Determine the (x, y) coordinate at the center of the cell enclosing the given text.  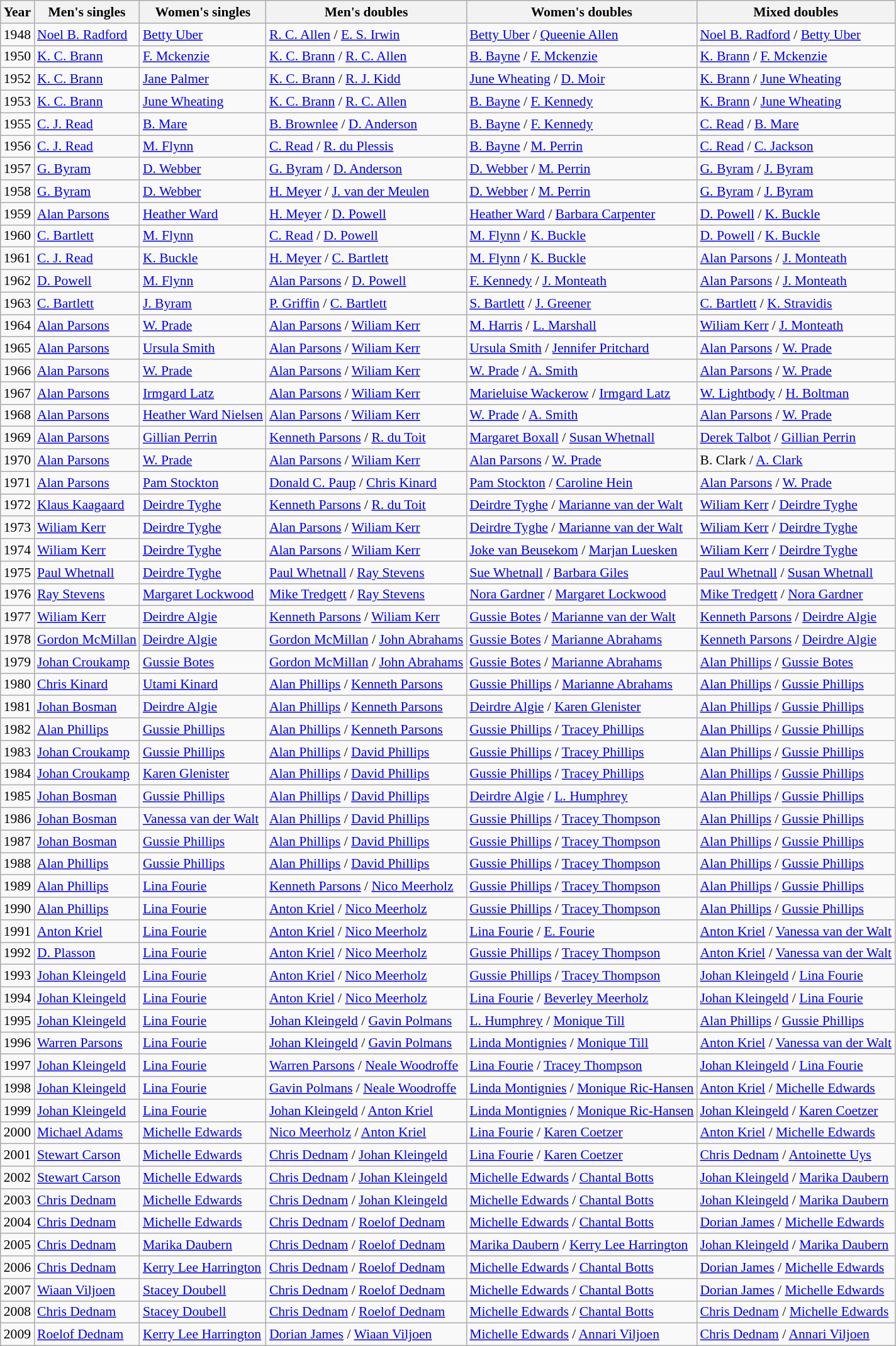
Derek Talbot / Gillian Perrin (795, 438)
S. Bartlett / J. Greener (581, 303)
Women's singles (203, 12)
Margaret Lockwood (203, 595)
1959 (18, 214)
1979 (18, 662)
Wiaan Viljoen (87, 1290)
1975 (18, 573)
B. Clark / A. Clark (795, 461)
B. Bayne / M. Perrin (581, 147)
1953 (18, 102)
Gavin Polmans / Neale Woodroffe (366, 1088)
June Wheating (203, 102)
2008 (18, 1312)
Noel B. Radford / Betty Uber (795, 35)
Johan Kleingeld / Anton Kriel (366, 1111)
1965 (18, 349)
Noel B. Radford (87, 35)
Pam Stockton / Caroline Hein (581, 483)
1961 (18, 259)
1998 (18, 1088)
H. Meyer / D. Powell (366, 214)
Alan Parsons / D. Powell (366, 281)
P. Griffin / C. Bartlett (366, 303)
Deirdre Algie / L. Humphrey (581, 797)
2004 (18, 1223)
1970 (18, 461)
Vanessa van der Walt (203, 819)
Ray Stevens (87, 595)
Alan Phillips / Gussie Botes (795, 662)
1956 (18, 147)
Women's doubles (581, 12)
C. Read / C. Jackson (795, 147)
Warren Parsons (87, 1043)
Sue Whetnall / Barbara Giles (581, 573)
1968 (18, 415)
Deirdre Algie / Karen Glenister (581, 707)
Dorian James / Wiaan Viljoen (366, 1335)
1948 (18, 35)
Chris Kinard (87, 685)
Chris Dednam / Antoinette Uys (795, 1155)
C. Bartlett / K. Stravidis (795, 303)
Men's doubles (366, 12)
1976 (18, 595)
Marika Daubern (203, 1245)
1985 (18, 797)
K. Buckle (203, 259)
M. Harris / L. Marshall (581, 326)
Joke van Beusekom / Marjan Luesken (581, 550)
Mike Tredgett / Ray Stevens (366, 595)
Jane Palmer (203, 79)
Pam Stockton (203, 483)
1989 (18, 887)
1982 (18, 729)
Mike Tredgett / Nora Gardner (795, 595)
1996 (18, 1043)
1962 (18, 281)
2007 (18, 1290)
D. Powell (87, 281)
2005 (18, 1245)
L. Humphrey / Monique Till (581, 1021)
1999 (18, 1111)
Donald C. Paup / Chris Kinard (366, 483)
Wiliam Kerr / J. Monteath (795, 326)
B. Mare (203, 124)
C. Read / B. Mare (795, 124)
Michelle Edwards / Annari Viljoen (581, 1335)
1969 (18, 438)
Johan Kleingeld / Karen Coetzer (795, 1111)
Heather Ward Nielsen (203, 415)
Gillian Perrin (203, 438)
Irmgard Latz (203, 393)
W. Lightbody / H. Boltman (795, 393)
Paul Whetnall / Susan Whetnall (795, 573)
1986 (18, 819)
1990 (18, 909)
Margaret Boxall / Susan Whetnall (581, 438)
1992 (18, 953)
Betty Uber (203, 35)
Gussie Botes / Marianne van der Walt (581, 617)
Ursula Smith / Jennifer Pritchard (581, 349)
1988 (18, 864)
B. Brownlee / D. Anderson (366, 124)
Roelof Dednam (87, 1335)
Nico Meerholz / Anton Kriel (366, 1133)
1991 (18, 931)
1950 (18, 57)
H. Meyer / J. van der Meulen (366, 191)
June Wheating / D. Moir (581, 79)
1980 (18, 685)
F. Mckenzie (203, 57)
Betty Uber / Queenie Allen (581, 35)
1977 (18, 617)
Marika Daubern / Kerry Lee Harrington (581, 1245)
C. Read / R. du Plessis (366, 147)
Mixed doubles (795, 12)
Year (18, 12)
Michael Adams (87, 1133)
1995 (18, 1021)
Lina Fourie / Beverley Meerholz (581, 999)
1972 (18, 505)
Ursula Smith (203, 349)
Men's singles (87, 12)
1958 (18, 191)
Marieluise Wackerow / Irmgard Latz (581, 393)
Kenneth Parsons / Wiliam Kerr (366, 617)
1994 (18, 999)
2002 (18, 1178)
1955 (18, 124)
F. Kennedy / J. Monteath (581, 281)
1952 (18, 79)
1974 (18, 550)
Kenneth Parsons / Nico Meerholz (366, 887)
K. C. Brann / R. J. Kidd (366, 79)
Warren Parsons / Neale Woodroffe (366, 1066)
Chris Dednam / Annari Viljoen (795, 1335)
J. Byram (203, 303)
Gussie Botes (203, 662)
1971 (18, 483)
Paul Whetnall / Ray Stevens (366, 573)
1957 (18, 169)
Paul Whetnall (87, 573)
B. Bayne / F. Mckenzie (581, 57)
Lina Fourie / E. Fourie (581, 931)
2001 (18, 1155)
R. C. Allen / E. S. Irwin (366, 35)
1966 (18, 371)
1967 (18, 393)
1984 (18, 774)
1964 (18, 326)
1978 (18, 640)
Utami Kinard (203, 685)
1960 (18, 236)
1973 (18, 528)
1983 (18, 752)
2003 (18, 1200)
Heather Ward / Barbara Carpenter (581, 214)
K. Brann / F. Mckenzie (795, 57)
Nora Gardner / Margaret Lockwood (581, 595)
Chris Dednam / Michelle Edwards (795, 1312)
1963 (18, 303)
Klaus Kaagaard (87, 505)
1981 (18, 707)
Anton Kriel (87, 931)
Gordon McMillan (87, 640)
D. Plasson (87, 953)
2009 (18, 1335)
H. Meyer / C. Bartlett (366, 259)
Lina Fourie / Tracey Thompson (581, 1066)
Karen Glenister (203, 774)
2000 (18, 1133)
G. Byram / D. Anderson (366, 169)
1997 (18, 1066)
C. Read / D. Powell (366, 236)
2006 (18, 1267)
Linda Montignies / Monique Till (581, 1043)
1993 (18, 976)
1987 (18, 841)
Gussie Phillips / Marianne Abrahams (581, 685)
Heather Ward (203, 214)
